Provide the (X, Y) coordinate of the cell's center where the given text is located.  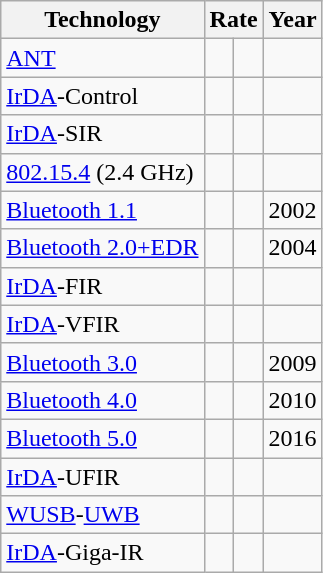
Bluetooth 5.0 (102, 438)
2009 (292, 362)
Bluetooth 2.0+EDR (102, 248)
2016 (292, 438)
2002 (292, 210)
Year (292, 20)
Bluetooth 3.0 (102, 362)
802.15.4 (2.4 GHz) (102, 172)
IrDA-UFIR (102, 477)
Bluetooth 1.1 (102, 210)
ANT (102, 58)
Technology (102, 20)
IrDA-Control (102, 96)
IrDA-FIR (102, 286)
WUSB-UWB (102, 515)
IrDA-VFIR (102, 324)
2010 (292, 400)
IrDA-SIR (102, 134)
Bluetooth 4.0 (102, 400)
Rate (234, 20)
2004 (292, 248)
IrDA-Giga-IR (102, 553)
